Return the (x, y) coordinate for the center point of the cell that contains the specified text.  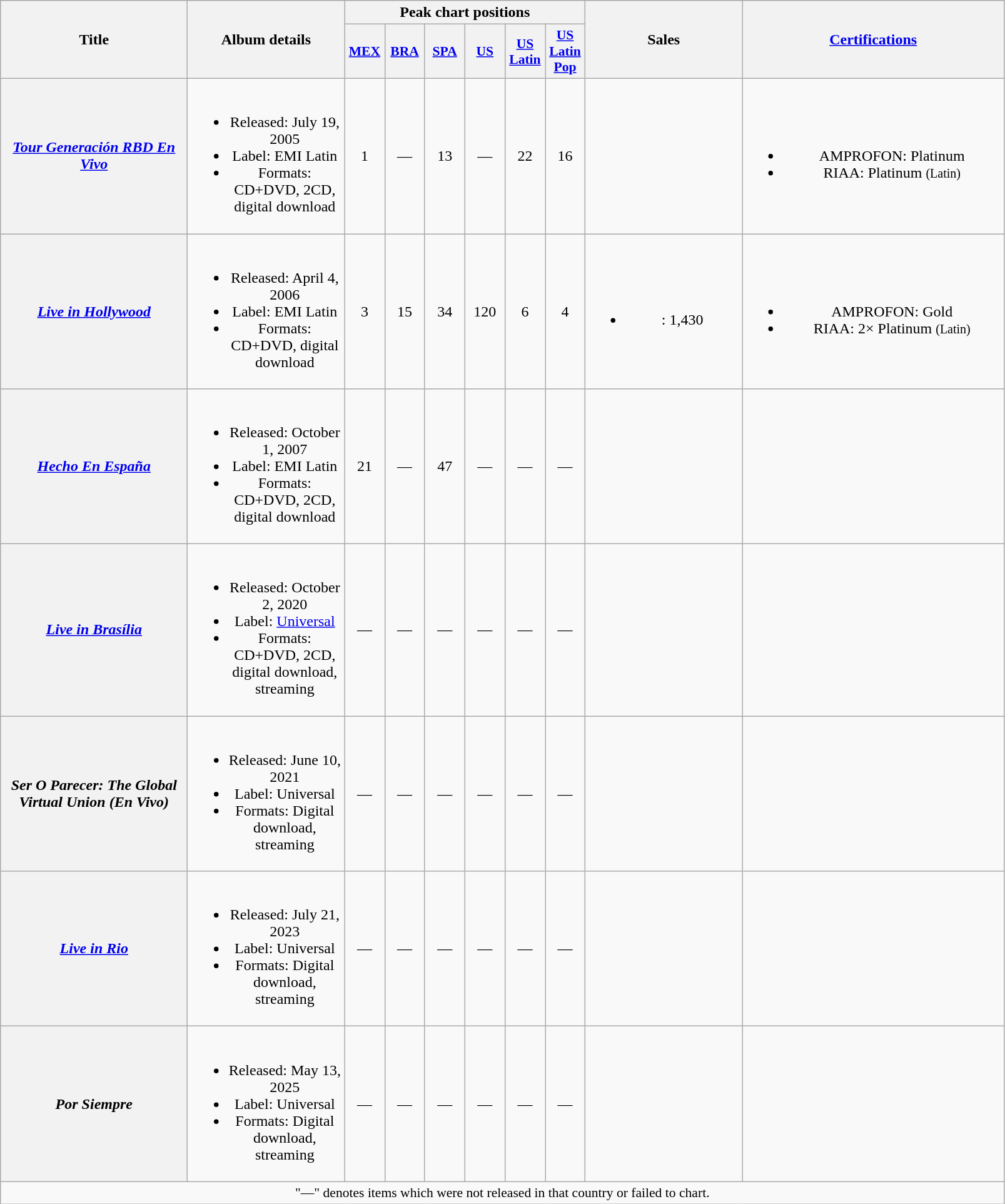
Released: October 1, 2007Label: EMI LatinFormats: CD+DVD, 2CD, digital download (266, 467)
"—" denotes items which were not released in that country or failed to chart. (503, 1193)
Hecho En España (94, 467)
Tour Generación RBD En Vivo (94, 156)
1 (365, 156)
21 (365, 467)
AMPROFON: GoldRIAA: 2× Platinum (Latin) (873, 311)
Sales (664, 40)
USLatinPop (565, 51)
MEX (365, 51)
Por Siempre (94, 1104)
Released: April 4, 2006Label: EMI LatinFormats: CD+DVD, digital download (266, 311)
USLatin (525, 51)
34 (445, 311)
AMPROFON: PlatinumRIAA: Platinum (Latin) (873, 156)
Released: July 19, 2005Label: EMI LatinFormats: CD+DVD, 2CD, digital download (266, 156)
Ser O Parecer: The Global Virtual Union (En Vivo) (94, 794)
Live in Brasília (94, 630)
Peak chart positions (465, 13)
13 (445, 156)
Released: July 21, 2023Label: UniversalFormats: Digital download, streaming (266, 949)
3 (365, 311)
Released: October 2, 2020Label: UniversalFormats: CD+DVD, 2CD, digital download, streaming (266, 630)
BRA (405, 51)
16 (565, 156)
15 (405, 311)
47 (445, 467)
US (485, 51)
Live in Hollywood (94, 311)
Live in Rio (94, 949)
Album details (266, 40)
: 1,430 (664, 311)
22 (525, 156)
SPA (445, 51)
Released: June 10, 2021Label: UniversalFormats: Digital download, streaming (266, 794)
120 (485, 311)
6 (525, 311)
4 (565, 311)
Certifications (873, 40)
Released: May 13, 2025Label: UniversalFormats: Digital download, streaming (266, 1104)
Title (94, 40)
